Detect which cell encompasses the target text, then output its (X, Y) center coordinate. 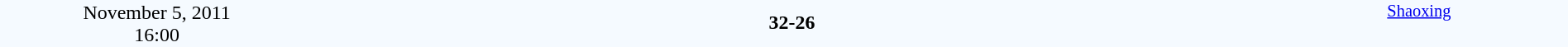
November 5, 201116:00 (157, 23)
Shaoxing (1419, 23)
32-26 (791, 22)
